Scan for the cell matching the given text and deliver its (X, Y) coordinate at center. 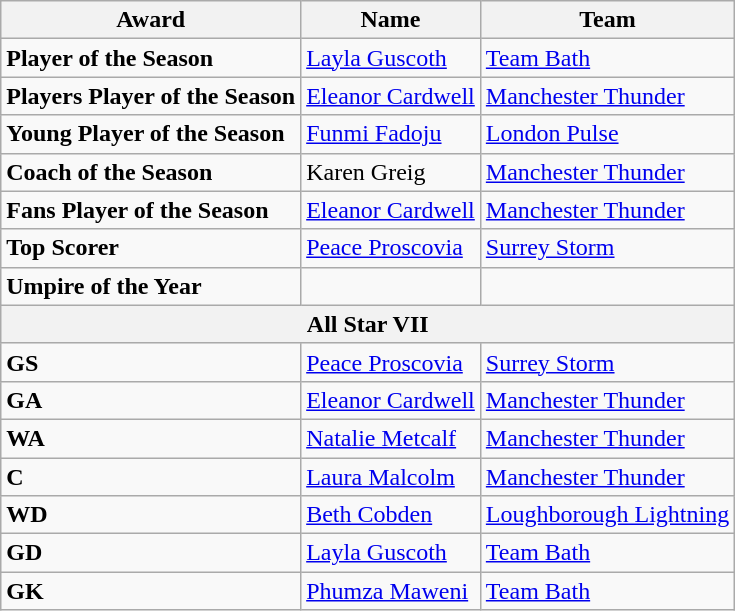
Beth Cobden (391, 515)
Players Player of the Season (151, 96)
WA (151, 438)
GS (151, 362)
All Star VII (368, 324)
Laura Malcolm (391, 477)
Funmi Fadoju (391, 134)
Coach of the Season (151, 172)
Fans Player of the Season (151, 210)
Player of the Season (151, 58)
Team (607, 20)
Top Scorer (151, 248)
GD (151, 553)
Natalie Metcalf (391, 438)
Karen Greig (391, 172)
Award (151, 20)
Phumza Maweni (391, 591)
London Pulse (607, 134)
Umpire of the Year (151, 286)
C (151, 477)
WD (151, 515)
GK (151, 591)
Name (391, 20)
Loughborough Lightning (607, 515)
Young Player of the Season (151, 134)
GA (151, 400)
